From the cell containing the given text, extract its center point as (x, y) coordinate. 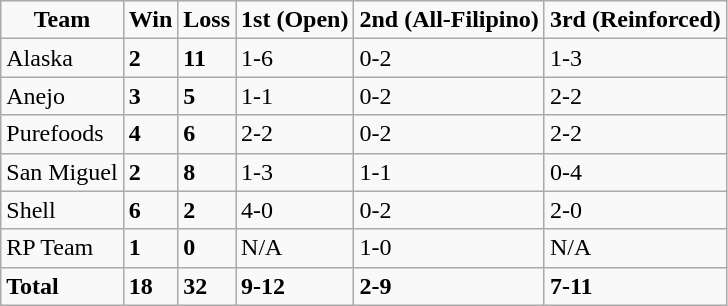
8 (207, 172)
Total (62, 286)
1 (150, 248)
Loss (207, 20)
Shell (62, 210)
RP Team (62, 248)
1-0 (449, 248)
5 (207, 96)
2-0 (635, 210)
3 (150, 96)
Win (150, 20)
4-0 (295, 210)
9-12 (295, 286)
7-11 (635, 286)
1st (Open) (295, 20)
0-4 (635, 172)
Alaska (62, 58)
0 (207, 248)
32 (207, 286)
3rd (Reinforced) (635, 20)
2nd (All-Filipino) (449, 20)
4 (150, 134)
Team (62, 20)
11 (207, 58)
San Miguel (62, 172)
Purefoods (62, 134)
18 (150, 286)
Anejo (62, 96)
1-6 (295, 58)
2-9 (449, 286)
